Find where the given text appears and provide that cell's center as (x, y) coordinate. 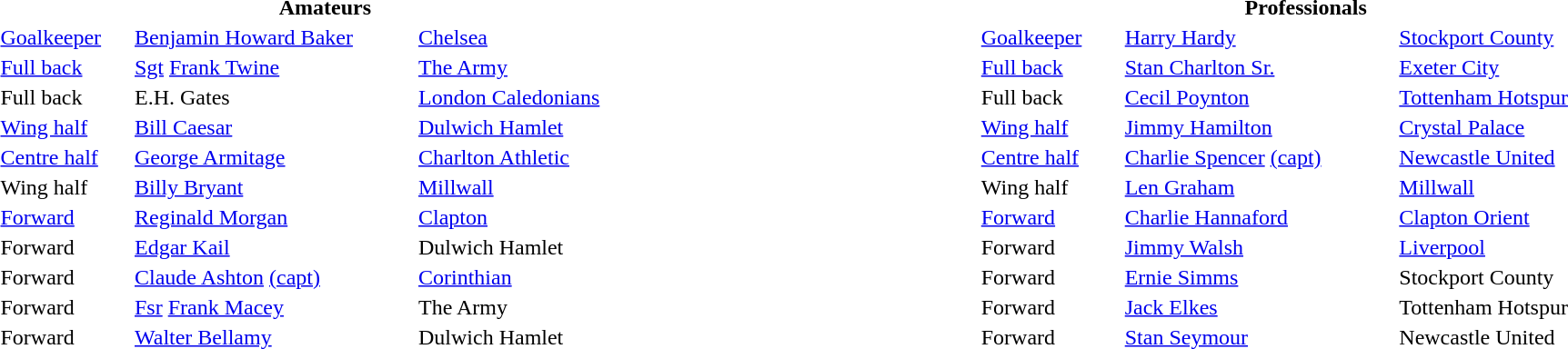
Reginald Morgan (273, 217)
Len Graham (1259, 187)
Goalkeeper (1050, 37)
E.H. Gates (273, 97)
Stan Charlton Sr. (1259, 67)
Edgar Kail (273, 247)
Claude Ashton (capt) (273, 277)
Charlie Hannaford (1259, 217)
Harry Hardy (1259, 37)
London Caledonians (533, 97)
Benjamin Howard Baker (273, 37)
George Armitage (273, 157)
Jimmy Walsh (1259, 247)
Clapton (533, 217)
Bill Caesar (273, 127)
Sgt Frank Twine (273, 67)
Chelsea (533, 37)
Jack Elkes (1259, 307)
Fsr Frank Macey (273, 307)
Ernie Simms (1259, 277)
Charlton Athletic (533, 157)
Centre half (1050, 157)
Billy Bryant (273, 187)
Millwall (533, 187)
Jimmy Hamilton (1259, 127)
Charlie Spencer (capt) (1259, 157)
Corinthian (533, 277)
Cecil Poynton (1259, 97)
